From the cell containing the given text, extract its center point as (x, y) coordinate. 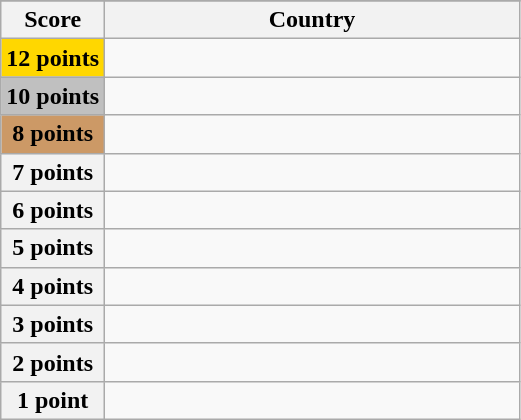
Score (53, 20)
6 points (53, 210)
5 points (53, 248)
7 points (53, 172)
8 points (53, 134)
10 points (53, 96)
Country (312, 20)
2 points (53, 362)
3 points (53, 324)
4 points (53, 286)
12 points (53, 58)
1 point (53, 400)
